Determine the (X, Y) coordinate at the center of the cell enclosing the given text.  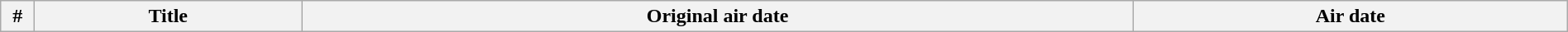
# (18, 16)
Title (169, 16)
Original air date (718, 16)
Air date (1350, 16)
